Identify which cell holds the provided text, then report its (X, Y) central coordinate. 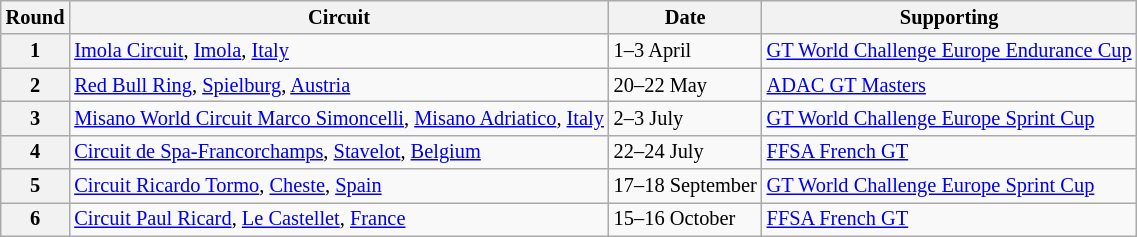
Round (36, 17)
Supporting (950, 17)
Date (686, 17)
3 (36, 118)
22–24 July (686, 152)
Circuit (338, 17)
Circuit Ricardo Tormo, Cheste, Spain (338, 186)
5 (36, 186)
Circuit Paul Ricard, Le Castellet, France (338, 219)
4 (36, 152)
Misano World Circuit Marco Simoncelli, Misano Adriatico, Italy (338, 118)
Imola Circuit, Imola, Italy (338, 51)
2–3 July (686, 118)
2 (36, 85)
1 (36, 51)
6 (36, 219)
Circuit de Spa-Francorchamps, Stavelot, Belgium (338, 152)
1–3 April (686, 51)
ADAC GT Masters (950, 85)
Red Bull Ring, Spielburg, Austria (338, 85)
15–16 October (686, 219)
20–22 May (686, 85)
17–18 September (686, 186)
GT World Challenge Europe Endurance Cup (950, 51)
